From the cell containing the given text, extract its center point as (x, y) coordinate. 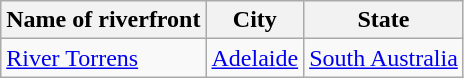
Adelaide (255, 58)
City (255, 20)
Name of riverfront (104, 20)
South Australia (384, 58)
State (384, 20)
River Torrens (104, 58)
